Extract the [x, y] coordinate from the center of the cell holding the provided text.  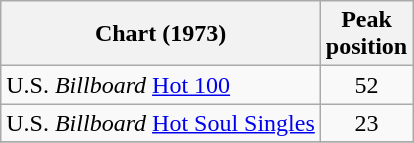
52 [366, 85]
Chart (1973) [161, 34]
U.S. Billboard Hot 100 [161, 85]
U.S. Billboard Hot Soul Singles [161, 123]
Peakposition [366, 34]
23 [366, 123]
